Provide the (x, y) coordinate of the cell's center where the given text is located.  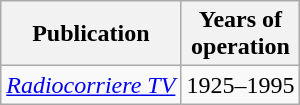
Years ofoperation (240, 34)
Publication (91, 34)
Radiocorriere TV (91, 85)
1925–1995 (240, 85)
